Output the [X, Y] coordinate of the center of the cell containing the given text.  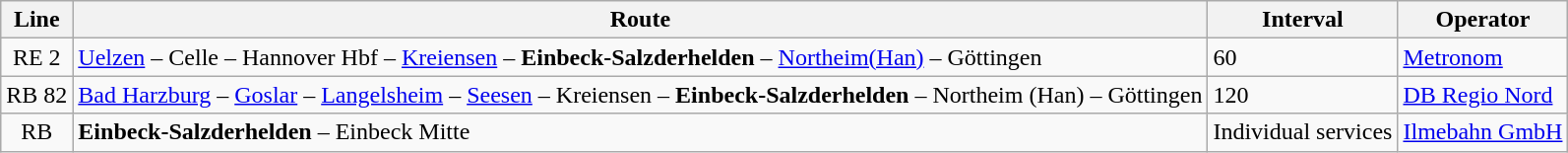
Uelzen – Celle – Hannover Hbf – Kreiensen – Einbeck-Salzderhelden – Northeim(Han) – Göttingen [640, 57]
Route [640, 20]
120 [1303, 95]
Einbeck-Salzderhelden – Einbeck Mitte [640, 132]
Bad Harzburg – Goslar – Langelsheim – Seesen – Kreiensen – Einbeck-Salzderhelden – Northeim (Han) – Göttingen [640, 95]
60 [1303, 57]
Interval [1303, 20]
Operator [1482, 20]
RB [37, 132]
Individual services [1303, 132]
Ilmebahn GmbH [1482, 132]
RE 2 [37, 57]
DB Regio Nord [1482, 95]
Line [37, 20]
Metronom [1482, 57]
RB 82 [37, 95]
